Extract the (x, y) coordinate from the center of the cell holding the provided text.  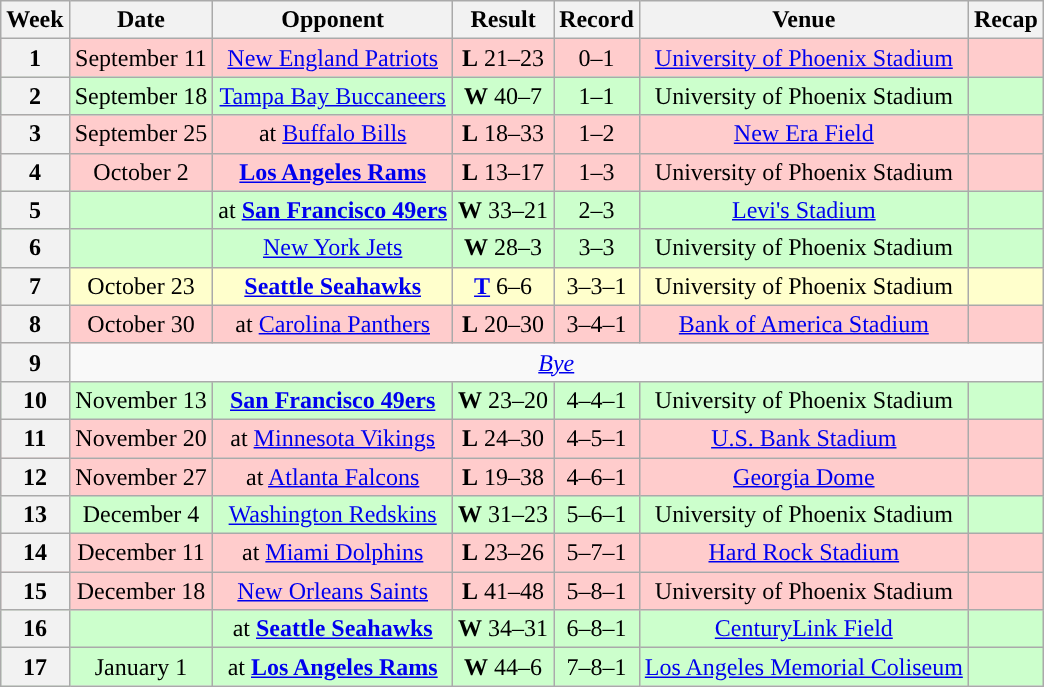
Los Angeles Memorial Coliseum (804, 667)
Bank of America Stadium (804, 324)
Opponent (333, 20)
December 18 (141, 591)
L 24–30 (504, 438)
4–5–1 (597, 438)
at Carolina Panthers (333, 324)
Hard Rock Stadium (804, 553)
October 23 (141, 286)
at Atlanta Falcons (333, 477)
Los Angeles Rams (333, 172)
Georgia Dome (804, 477)
New Orleans Saints (333, 591)
CenturyLink Field (804, 629)
15 (35, 591)
December 11 (141, 553)
7–8–1 (597, 667)
November 20 (141, 438)
January 1 (141, 667)
Result (504, 20)
3–4–1 (597, 324)
2–3 (597, 210)
Date (141, 20)
W 44–6 (504, 667)
W 31–23 (504, 515)
4 (35, 172)
L 13–17 (504, 172)
5–7–1 (597, 553)
11 (35, 438)
Levi's Stadium (804, 210)
September 18 (141, 96)
2 (35, 96)
5 (35, 210)
0–1 (597, 58)
September 11 (141, 58)
16 (35, 629)
7 (35, 286)
September 25 (141, 134)
W 34–31 (504, 629)
L 19–38 (504, 477)
at Minnesota Vikings (333, 438)
L 18–33 (504, 134)
Venue (804, 20)
November 13 (141, 400)
at Miami Dolphins (333, 553)
L 21–23 (504, 58)
U.S. Bank Stadium (804, 438)
Washington Redskins (333, 515)
3 (35, 134)
at Los Angeles Rams (333, 667)
W 23–20 (504, 400)
Bye (556, 362)
6–8–1 (597, 629)
New England Patriots (333, 58)
Week (35, 20)
L 20–30 (504, 324)
4–4–1 (597, 400)
Tampa Bay Buccaneers (333, 96)
5–8–1 (597, 591)
November 27 (141, 477)
New York Jets (333, 248)
W 40–7 (504, 96)
December 4 (141, 515)
at San Francisco 49ers (333, 210)
W 33–21 (504, 210)
W 28–3 (504, 248)
Seattle Seahawks (333, 286)
8 (35, 324)
1–2 (597, 134)
17 (35, 667)
13 (35, 515)
1 (35, 58)
1–1 (597, 96)
3–3–1 (597, 286)
October 2 (141, 172)
T 6–6 (504, 286)
L 23–26 (504, 553)
at Buffalo Bills (333, 134)
5–6–1 (597, 515)
4–6–1 (597, 477)
10 (35, 400)
New Era Field (804, 134)
9 (35, 362)
San Francisco 49ers (333, 400)
3–3 (597, 248)
L 41–48 (504, 591)
12 (35, 477)
October 30 (141, 324)
1–3 (597, 172)
6 (35, 248)
Recap (1006, 20)
at Seattle Seahawks (333, 629)
14 (35, 553)
Record (597, 20)
